Identify which cell holds the provided text, then report its [X, Y] central coordinate. 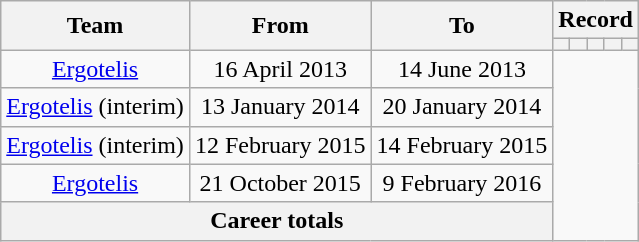
9 February 2016 [462, 183]
From [280, 26]
20 January 2014 [462, 107]
14 June 2013 [462, 69]
13 January 2014 [280, 107]
14 February 2015 [462, 145]
21 October 2015 [280, 183]
Team [96, 26]
To [462, 26]
16 April 2013 [280, 69]
12 February 2015 [280, 145]
Record [596, 20]
Career totals [277, 221]
